Output the (x, y) coordinate of the center of the cell containing the given text.  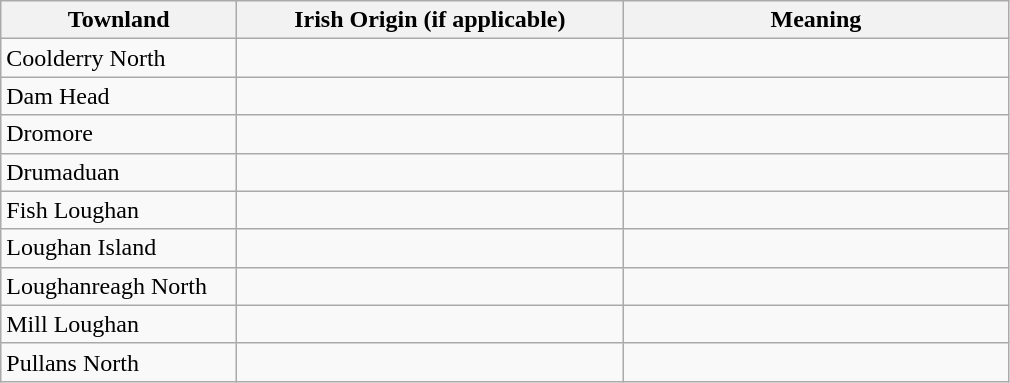
Dromore (119, 134)
Fish Loughan (119, 210)
Pullans North (119, 362)
Loughan Island (119, 248)
Meaning (816, 20)
Loughanreagh North (119, 286)
Townland (119, 20)
Mill Loughan (119, 324)
Drumaduan (119, 172)
Coolderry North (119, 58)
Irish Origin (if applicable) (430, 20)
Dam Head (119, 96)
